Pinpoint the cell where the given text exists, returning its [X, Y] midpoint coordinate. 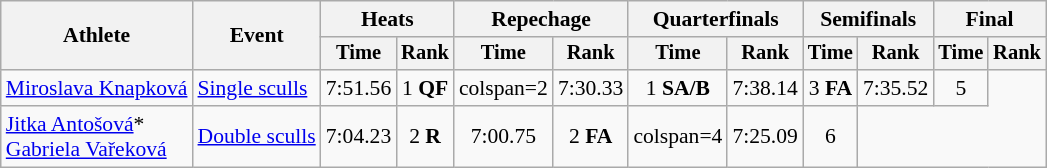
Repechage [542, 19]
Athlete [97, 36]
7:38.14 [764, 88]
7:25.09 [764, 136]
7:51.56 [358, 88]
Heats [388, 19]
Quarterfinals [716, 19]
2 R [425, 136]
colspan=2 [504, 88]
colspan=4 [678, 136]
1 SA/B [678, 88]
6 [830, 136]
3 FA [830, 88]
7:04.23 [358, 136]
Jitka Antošová*Gabriela Vařeková [97, 136]
2 FA [590, 136]
Event [257, 36]
Miroslava Knapková [97, 88]
5 [960, 88]
Final [989, 19]
7:30.33 [590, 88]
Single sculls [257, 88]
7:35.52 [896, 88]
Double sculls [257, 136]
7:00.75 [504, 136]
Semifinals [868, 19]
1 QF [425, 88]
